Determine the (x, y) coordinate at the center of the cell enclosing the given text.  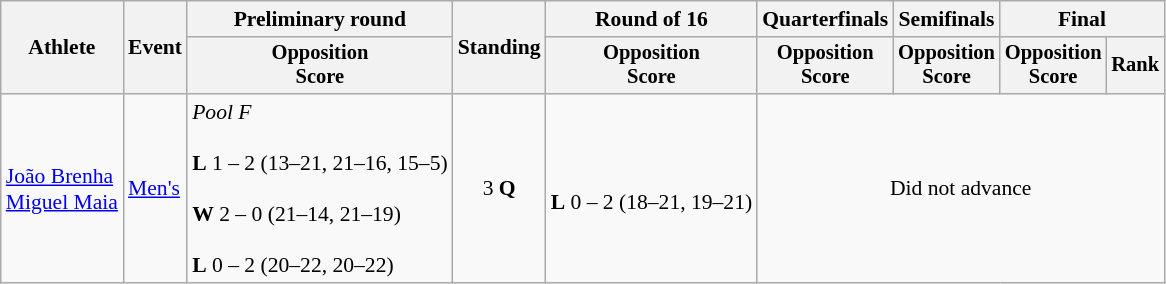
Round of 16 (652, 19)
Final (1082, 19)
Preliminary round (320, 19)
L 0 – 2 (18–21, 19–21) (652, 188)
Quarterfinals (825, 19)
Semifinals (946, 19)
Pool FL 1 – 2 (13–21, 21–16, 15–5)W 2 – 0 (21–14, 21–19)L 0 – 2 (20–22, 20–22) (320, 188)
Did not advance (960, 188)
Athlete (62, 48)
Event (155, 48)
Standing (500, 48)
Rank (1135, 66)
Men's (155, 188)
3 Q (500, 188)
João BrenhaMiguel Maia (62, 188)
